Determine the (X, Y) coordinate at the center of the cell enclosing the given text.  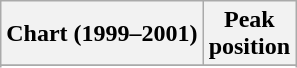
Peakposition (249, 34)
Chart (1999–2001) (102, 34)
